For the text-containing cell, return its midpoint in [X, Y] coordinate format. 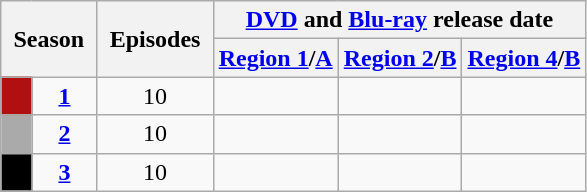
Region 1/A [276, 58]
Region 4/B [524, 58]
DVD and Blu-ray release date [400, 20]
2 [64, 134]
Season [49, 39]
1 [64, 96]
3 [64, 172]
Episodes [155, 39]
Region 2/B [400, 58]
